Determine the [x, y] coordinate at the center of the cell enclosing the given text.  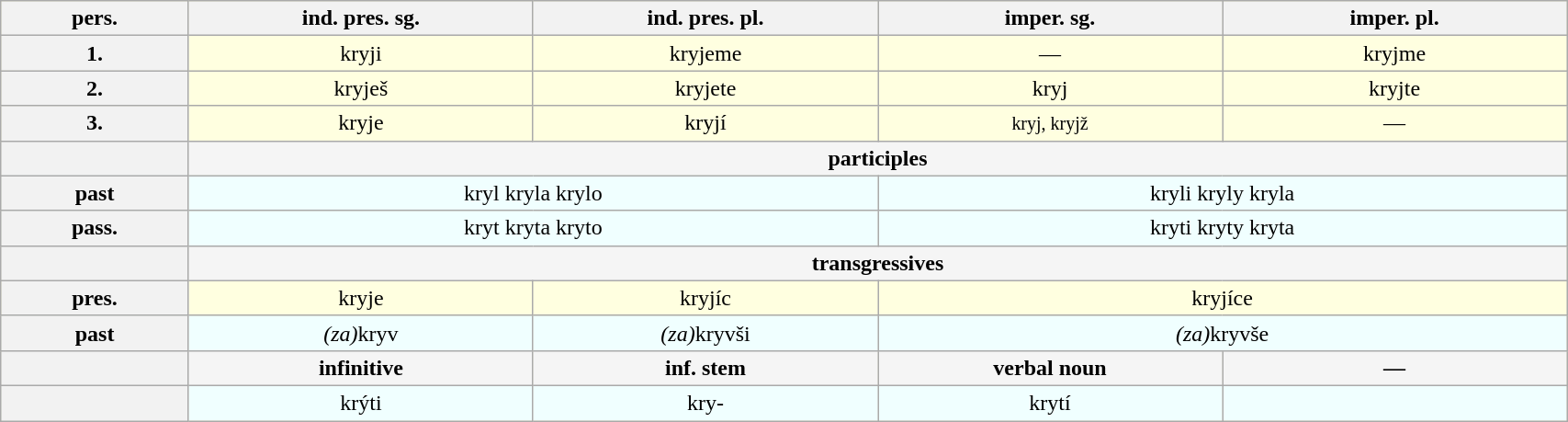
kryjíc [705, 298]
kryj, kryjž [1051, 123]
kryl kryla krylo [533, 193]
verbal noun [1051, 368]
(za)kryvši [705, 333]
kryji [360, 53]
kryjme [1394, 53]
kryti kryty kryta [1223, 228]
kryjí [705, 123]
participles [877, 158]
kryli kryly kryla [1223, 193]
kry- [705, 403]
pass. [96, 228]
pers. [96, 18]
imper. sg. [1051, 18]
ind. pres. sg. [360, 18]
kryjete [705, 88]
kryjte [1394, 88]
krýti [360, 403]
kryjeme [705, 53]
kryješ [360, 88]
transgressives [877, 263]
kryjíce [1223, 298]
(za)kryvše [1223, 333]
(za)kryv [360, 333]
kryt kryta kryto [533, 228]
1. [96, 53]
2. [96, 88]
3. [96, 123]
inf. stem [705, 368]
pres. [96, 298]
infinitive [360, 368]
kryj [1051, 88]
krytí [1051, 403]
imper. pl. [1394, 18]
ind. pres. pl. [705, 18]
